Pinpoint the cell where the given text exists, returning its (X, Y) midpoint coordinate. 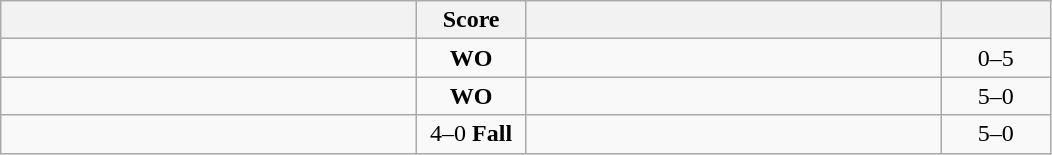
0–5 (996, 58)
4–0 Fall (472, 134)
Score (472, 20)
